Return the [X, Y] coordinate for the center point of the cell that contains the specified text.  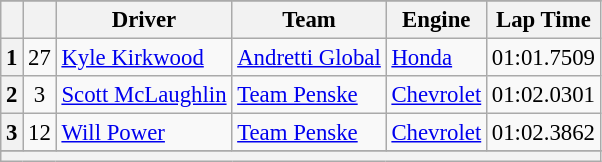
Lap Time [544, 20]
Driver [144, 20]
12 [40, 133]
Kyle Kirkwood [144, 58]
Andretti Global [309, 58]
Team [309, 20]
Engine [436, 20]
1 [12, 58]
Honda [436, 58]
01:01.7509 [544, 58]
2 [12, 95]
27 [40, 58]
Scott McLaughlin [144, 95]
01:02.0301 [544, 95]
Will Power [144, 133]
01:02.3862 [544, 133]
